Find where the given text appears and provide that cell's center as (X, Y) coordinate. 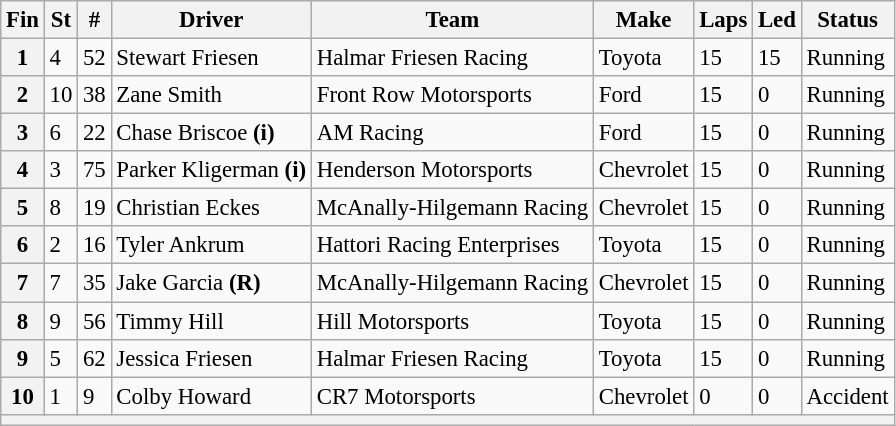
Led (778, 20)
Fin (23, 20)
Timmy Hill (211, 321)
Jessica Friesen (211, 358)
AM Racing (452, 133)
62 (94, 358)
75 (94, 170)
56 (94, 321)
Hattori Racing Enterprises (452, 245)
19 (94, 208)
Colby Howard (211, 396)
35 (94, 283)
St (60, 20)
Stewart Friesen (211, 58)
Laps (724, 20)
Front Row Motorsports (452, 95)
# (94, 20)
Christian Eckes (211, 208)
Hill Motorsports (452, 321)
38 (94, 95)
22 (94, 133)
Parker Kligerman (i) (211, 170)
Chase Briscoe (i) (211, 133)
Jake Garcia (R) (211, 283)
Status (848, 20)
Team (452, 20)
Henderson Motorsports (452, 170)
Make (643, 20)
CR7 Motorsports (452, 396)
16 (94, 245)
Zane Smith (211, 95)
52 (94, 58)
Tyler Ankrum (211, 245)
Accident (848, 396)
Driver (211, 20)
